Detect which cell encompasses the target text, then output its [X, Y] center coordinate. 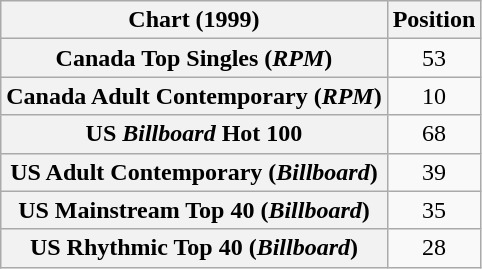
US Billboard Hot 100 [194, 134]
Position [434, 20]
10 [434, 96]
US Rhythmic Top 40 (Billboard) [194, 248]
39 [434, 172]
28 [434, 248]
US Adult Contemporary (Billboard) [194, 172]
68 [434, 134]
35 [434, 210]
Canada Adult Contemporary (RPM) [194, 96]
US Mainstream Top 40 (Billboard) [194, 210]
53 [434, 58]
Chart (1999) [194, 20]
Canada Top Singles (RPM) [194, 58]
